Output the (X, Y) coordinate of the center of the cell containing the given text.  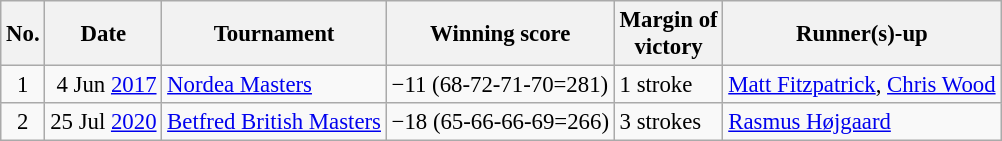
3 strokes (668, 122)
Runner(s)-up (862, 34)
2 (23, 122)
1 (23, 85)
Betfred British Masters (274, 122)
−11 (68-72-71-70=281) (500, 85)
25 Jul 2020 (104, 122)
Matt Fitzpatrick, Chris Wood (862, 85)
Date (104, 34)
−18 (65-66-66-69=266) (500, 122)
No. (23, 34)
Rasmus Højgaard (862, 122)
Winning score (500, 34)
1 stroke (668, 85)
Nordea Masters (274, 85)
Margin ofvictory (668, 34)
4 Jun 2017 (104, 85)
Tournament (274, 34)
